Output the [x, y] coordinate of the center of the cell containing the given text.  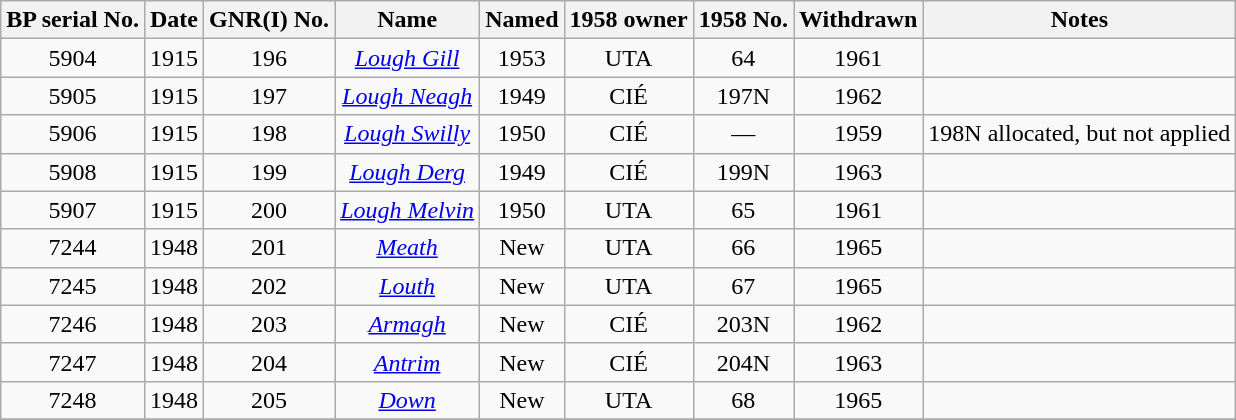
Lough Derg [408, 172]
Meath [408, 248]
198N allocated, but not applied [1080, 134]
Date [174, 20]
5907 [73, 210]
202 [270, 286]
Lough Melvin [408, 210]
201 [270, 248]
199N [743, 172]
Lough Neagh [408, 96]
203N [743, 324]
203 [270, 324]
64 [743, 58]
5905 [73, 96]
67 [743, 286]
196 [270, 58]
1958 owner [628, 20]
Notes [1080, 20]
Lough Gill [408, 58]
Louth [408, 286]
204 [270, 362]
5904 [73, 58]
7248 [73, 400]
204N [743, 362]
7244 [73, 248]
7245 [73, 286]
GNR(I) No. [270, 20]
BP serial No. [73, 20]
7246 [73, 324]
Withdrawn [858, 20]
197N [743, 96]
65 [743, 210]
68 [743, 400]
205 [270, 400]
Named [522, 20]
198 [270, 134]
5906 [73, 134]
Name [408, 20]
1953 [522, 58]
Antrim [408, 362]
197 [270, 96]
200 [270, 210]
199 [270, 172]
66 [743, 248]
1959 [858, 134]
Lough Swilly [408, 134]
Down [408, 400]
Armagh [408, 324]
— [743, 134]
7247 [73, 362]
5908 [73, 172]
1958 No. [743, 20]
